Return [x, y] of the center of cell containing provided text 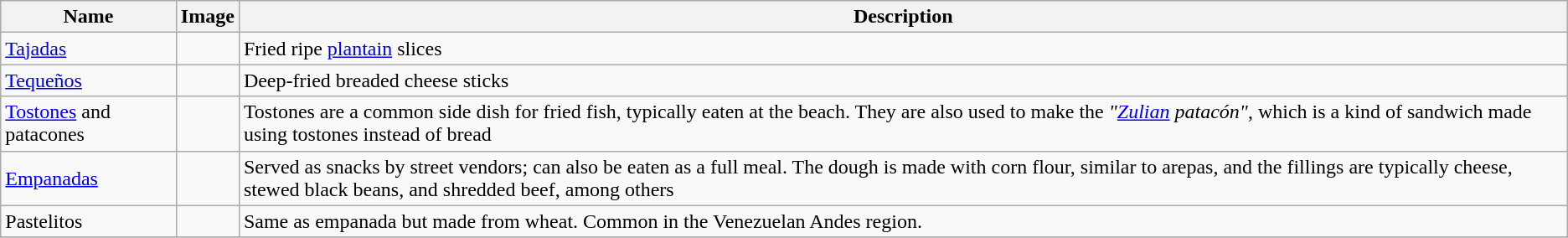
Fried ripe plantain slices [903, 49]
Name [89, 17]
Same as empanada but made from wheat. Common in the Venezuelan Andes region. [903, 221]
Image [208, 17]
Description [903, 17]
Tequeños [89, 80]
Tostones and patacones [89, 124]
Empanadas [89, 178]
Deep-fried breaded cheese sticks [903, 80]
Pastelitos [89, 221]
Tajadas [89, 49]
